From the cell containing the given text, extract its center point as (X, Y) coordinate. 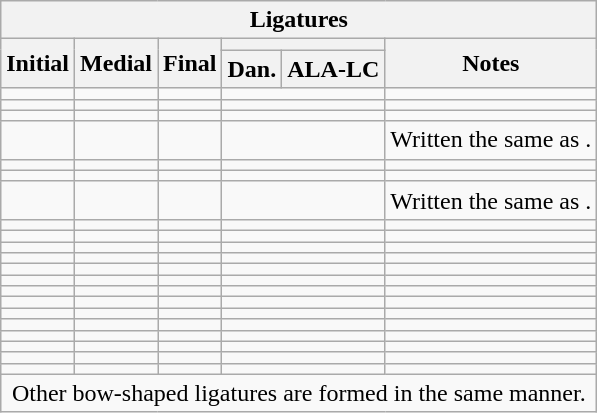
Ligatures (299, 20)
ALA-LC (334, 69)
Medial (116, 64)
Other bow-shaped ligatures are formed in the same manner. (299, 393)
Notes (491, 64)
Initial (38, 64)
Final (190, 64)
Dan. (252, 69)
